For the text-containing cell, return its midpoint in [x, y] coordinate format. 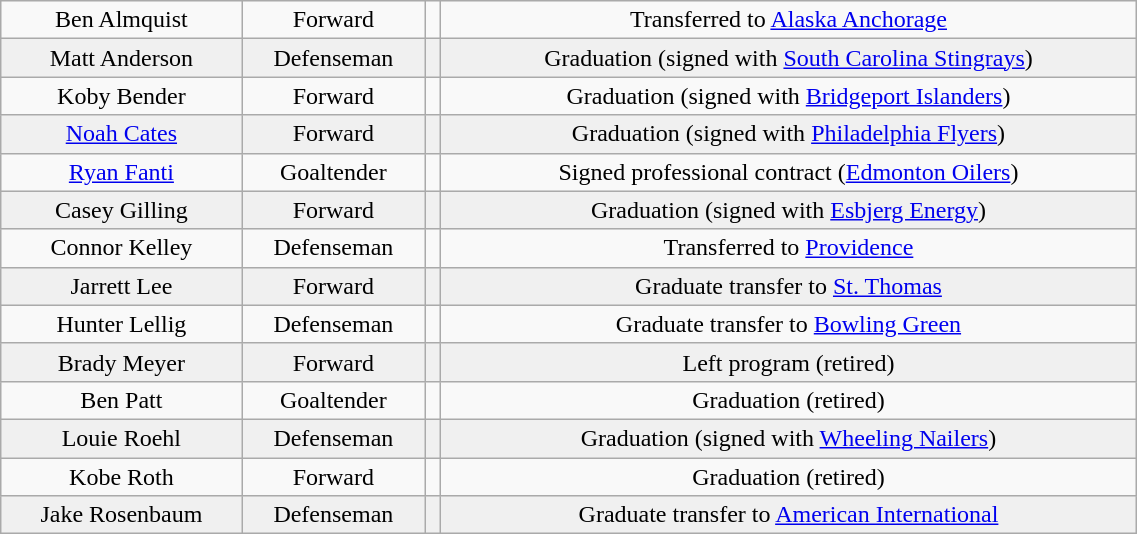
Jake Rosenbaum [122, 515]
Graduation (signed with Wheeling Nailers) [788, 438]
Ben Patt [122, 400]
Noah Cates [122, 134]
Left program (retired) [788, 362]
Matt Anderson [122, 58]
Koby Bender [122, 96]
Graduation (signed with South Carolina Stingrays) [788, 58]
Casey Gilling [122, 210]
Graduate transfer to St. Thomas [788, 286]
Hunter Lellig [122, 324]
Transferred to Alaska Anchorage [788, 20]
Kobe Roth [122, 477]
Signed professional contract (Edmonton Oilers) [788, 172]
Jarrett Lee [122, 286]
Graduation (signed with Philadelphia Flyers) [788, 134]
Transferred to Providence [788, 248]
Graduation (signed with Bridgeport Islanders) [788, 96]
Graduate transfer to American International [788, 515]
Ben Almquist [122, 20]
Graduate transfer to Bowling Green [788, 324]
Graduation (signed with Esbjerg Energy) [788, 210]
Brady Meyer [122, 362]
Louie Roehl [122, 438]
Ryan Fanti [122, 172]
Connor Kelley [122, 248]
